Determine the [X, Y] coordinate at the center of the cell enclosing the given text.  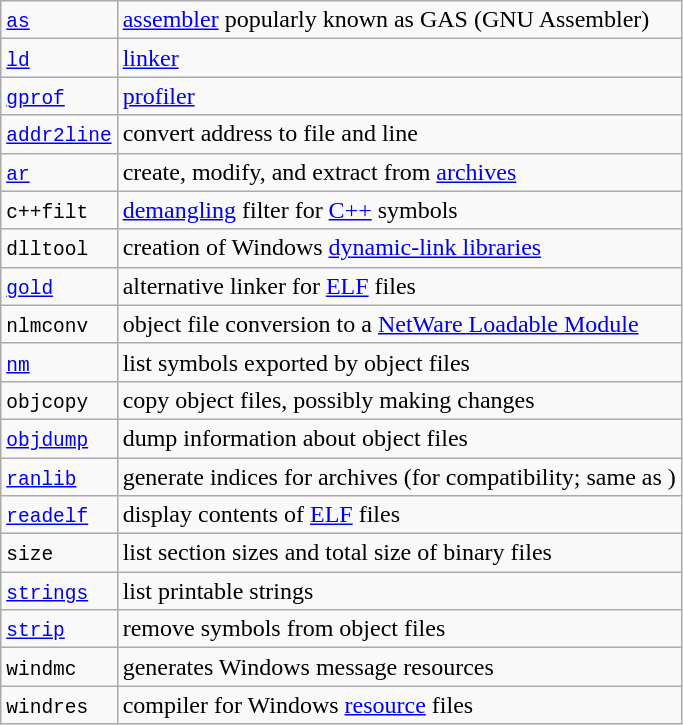
dump information about object files [399, 438]
dlltool [59, 248]
readelf [59, 515]
nm [59, 362]
as [59, 20]
demangling filter for C++ symbols [399, 210]
strings [59, 591]
strip [59, 629]
c++filt [59, 210]
list printable strings [399, 591]
profiler [399, 96]
alternative linker for ELF files [399, 286]
creation of Windows dynamic-link libraries [399, 248]
ld [59, 58]
windres [59, 705]
object file conversion to a NetWare Loadable Module [399, 324]
generate indices for archives (for compatibility; same as ) [399, 477]
ar [59, 172]
convert address to file and line [399, 134]
linker [399, 58]
remove symbols from object files [399, 629]
nlmconv [59, 324]
objdump [59, 438]
objcopy [59, 400]
assembler popularly known as GAS (GNU Assembler) [399, 20]
display contents of ELF files [399, 515]
size [59, 553]
gprof [59, 96]
gold [59, 286]
list section sizes and total size of binary files [399, 553]
generates Windows message resources [399, 667]
create, modify, and extract from archives [399, 172]
windmc [59, 667]
copy object files, possibly making changes [399, 400]
addr2line [59, 134]
ranlib [59, 477]
list symbols exported by object files [399, 362]
compiler for Windows resource files [399, 705]
